Output the (x, y) coordinate of the center of the cell containing the given text.  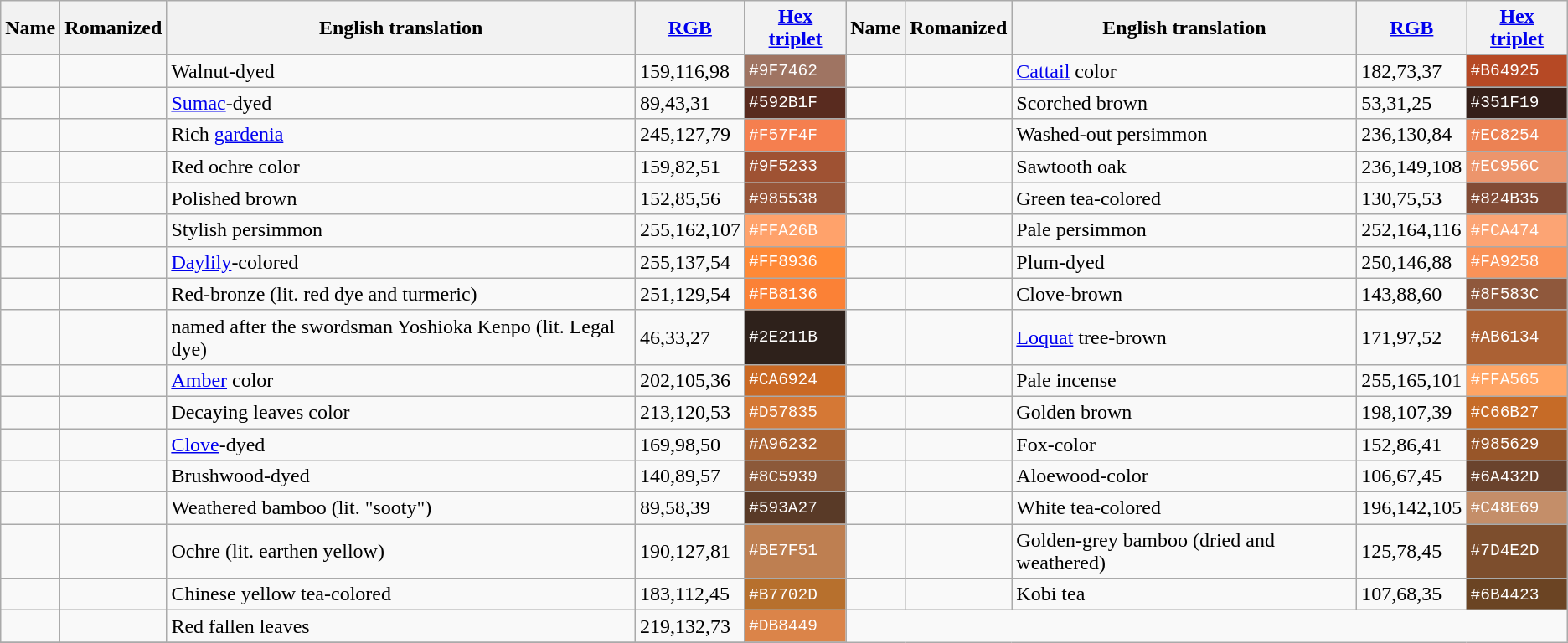
#C66B27 (1517, 412)
143,88,60 (1412, 294)
Polished brown (401, 198)
#B7702D (795, 594)
Stylish persimmon (401, 230)
255,165,101 (1412, 380)
Clove-dyed (401, 445)
#9F7462 (795, 71)
#985538 (795, 198)
213,120,53 (690, 412)
89,58,39 (690, 508)
#EC8254 (1517, 135)
106,67,45 (1412, 476)
#FFA565 (1517, 380)
107,68,35 (1412, 594)
#FF8936 (795, 262)
Green tea-colored (1184, 198)
#7D4E2D (1517, 551)
Ochre (lit. earthen yellow) (401, 551)
Fox-color (1184, 445)
#FFA26B (795, 230)
53,31,25 (1412, 103)
125,78,45 (1412, 551)
#985629 (1517, 445)
#D57835 (795, 412)
Cattail color (1184, 71)
Washed-out persimmon (1184, 135)
#593A27 (795, 508)
Decaying leaves color (401, 412)
140,89,57 (690, 476)
Walnut-dyed (401, 71)
#B64925 (1517, 71)
#AB6134 (1517, 337)
White tea-colored (1184, 508)
251,129,54 (690, 294)
236,149,108 (1412, 167)
Brushwood-dyed (401, 476)
#BE7F51 (795, 551)
Scorched brown (1184, 103)
159,82,51 (690, 167)
Red ochre color (401, 167)
255,137,54 (690, 262)
255,162,107 (690, 230)
169,98,50 (690, 445)
#EC956C (1517, 167)
Loquat tree-brown (1184, 337)
#C48E69 (1517, 508)
219,132,73 (690, 626)
236,130,84 (1412, 135)
Red fallen leaves (401, 626)
152,85,56 (690, 198)
245,127,79 (690, 135)
171,97,52 (1412, 337)
#9F5233 (795, 167)
#6A432D (1517, 476)
46,33,27 (690, 337)
#DB8449 (795, 626)
Pale incense (1184, 380)
Sumac-dyed (401, 103)
Daylily-colored (401, 262)
159,116,98 (690, 71)
Pale persimmon (1184, 230)
Amber color (401, 380)
Rich gardenia (401, 135)
Chinese yellow tea-colored (401, 594)
Sawtooth oak (1184, 167)
Plum-dyed (1184, 262)
Weathered bamboo (lit. "sooty") (401, 508)
130,75,53 (1412, 198)
Clove-brown (1184, 294)
#FCA474 (1517, 230)
#2E211B (795, 337)
#FB8136 (795, 294)
182,73,37 (1412, 71)
198,107,39 (1412, 412)
250,146,88 (1412, 262)
152,86,41 (1412, 445)
Aloewood-color (1184, 476)
#6B4423 (1517, 594)
#8C5939 (795, 476)
#F57F4F (795, 135)
Golden-grey bamboo (dried and weathered) (1184, 551)
Kobi tea (1184, 594)
190,127,81 (690, 551)
#592B1F (795, 103)
#824B35 (1517, 198)
89,43,31 (690, 103)
252,164,116 (1412, 230)
183,112,45 (690, 594)
Golden brown (1184, 412)
#FA9258 (1517, 262)
#351F19 (1517, 103)
named after the swordsman Yoshioka Kenpo (lit. Legal dye) (401, 337)
#A96232 (795, 445)
196,142,105 (1412, 508)
202,105,36 (690, 380)
#8F583C (1517, 294)
#CA6924 (795, 380)
Red-bronze (lit. red dye and turmeric) (401, 294)
